Search for the cell housing the specified text and yield its [X, Y] center coordinate. 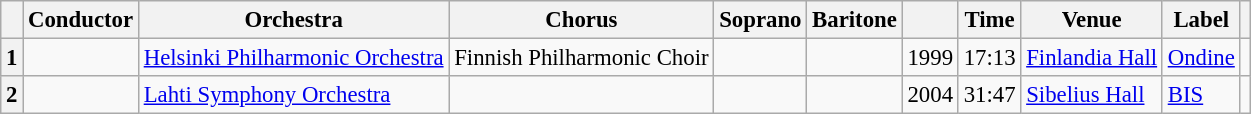
Soprano [760, 20]
Label [1201, 20]
BIS [1201, 95]
Finlandia Hall [1092, 58]
31:47 [990, 95]
Finnish Philharmonic Choir [582, 58]
17:13 [990, 58]
Lahti Symphony Orchestra [293, 95]
Conductor [81, 20]
Sibelius Hall [1092, 95]
Venue [1092, 20]
2004 [930, 95]
Baritone [854, 20]
1 [12, 58]
Ondine [1201, 58]
Chorus [582, 20]
Time [990, 20]
Orchestra [293, 20]
Helsinki Philharmonic Orchestra [293, 58]
2 [12, 95]
1999 [930, 58]
